Identify which cell holds the provided text, then report its (X, Y) central coordinate. 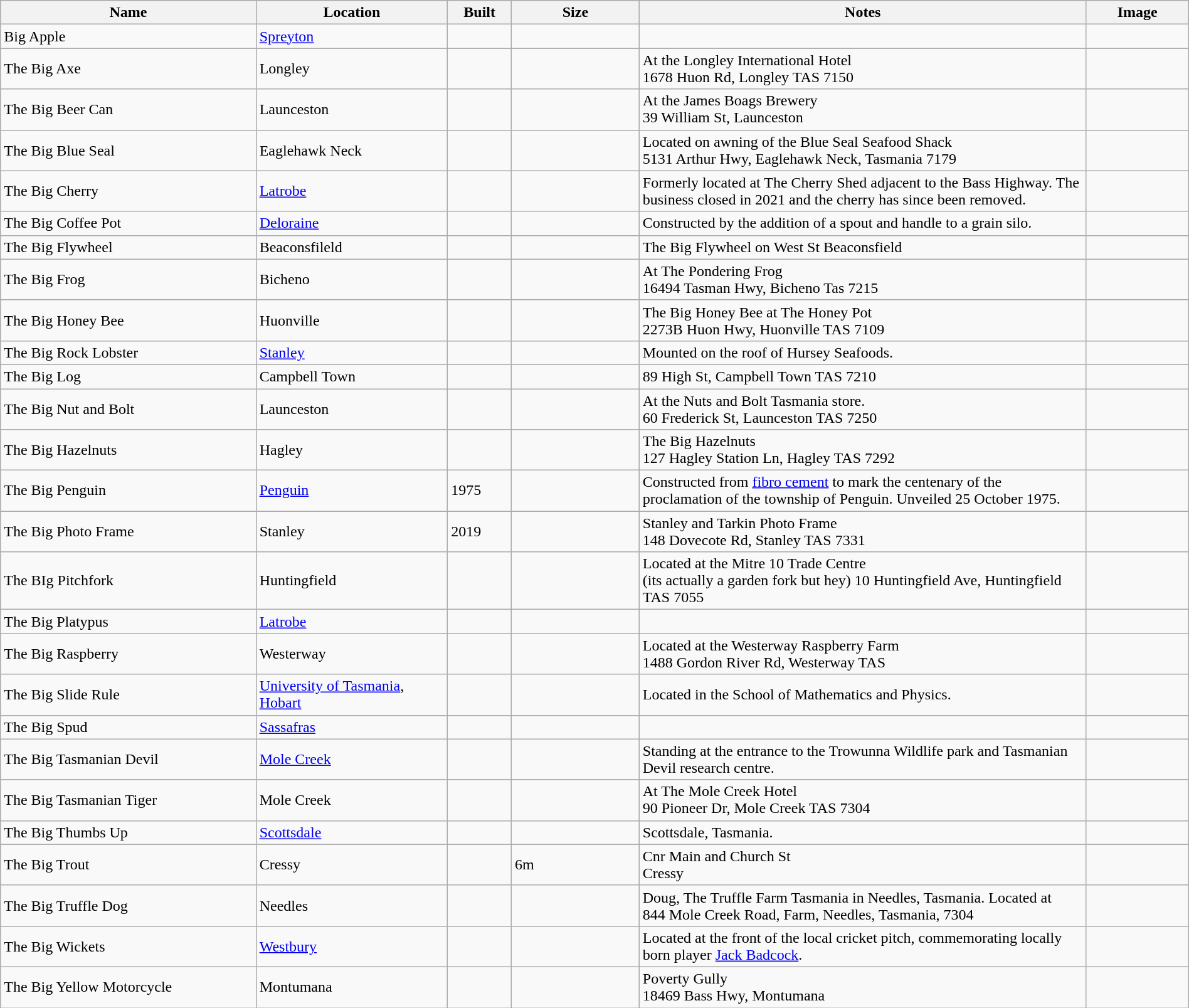
Westbury (352, 946)
The Big Penguin (128, 491)
The Big Honey Bee at The Honey Pot2273B Huon Hwy, Huonville TAS 7109 (863, 320)
6m (576, 864)
Scottsdale, Tasmania. (863, 832)
Doug, The Truffle Farm Tasmania in Needles, Tasmania. Located at844 Mole Creek Road, Farm, Needles, Tasmania, 7304 (863, 906)
The Big Blue Seal (128, 151)
1975 (480, 491)
Eaglehawk Neck (352, 151)
The Big Beer Can (128, 109)
Notes (863, 13)
The Big Frog (128, 280)
Poverty Gully18469 Bass Hwy, Montumana (863, 987)
Cressy (352, 864)
At The Pondering Frog16494 Tasman Hwy, Bicheno Tas 7215 (863, 280)
The Big Truffle Dog (128, 906)
Located at the Mitre 10 Trade Centre(its actually a garden fork but hey) 10 Huntingfield Ave, Huntingfield TAS 7055 (863, 581)
Montumana (352, 987)
The Big Trout (128, 864)
At the James Boags Brewery39 William St, Launceston (863, 109)
The Big Rock Lobster (128, 353)
Built (480, 13)
At the Nuts and Bolt Tasmania store.60 Frederick St, Launceston TAS 7250 (863, 409)
At The Mole Creek Hotel90 Pioneer Dr, Mole Creek TAS 7304 (863, 800)
The Big Flywheel (128, 247)
The Big Coffee Pot (128, 223)
Stanley and Tarkin Photo Frame148 Dovecote Rd, Stanley TAS 7331 (863, 532)
The Big Spud (128, 727)
Cnr Main and Church StCressy (863, 864)
2019 (480, 532)
Name (128, 13)
Longley (352, 69)
The Big Honey Bee (128, 320)
Westerway (352, 654)
Bicheno (352, 280)
Located at the Westerway Raspberry Farm1488 Gordon River Rd, Westerway TAS (863, 654)
Big Apple (128, 36)
The Big Cherry (128, 191)
University of Tasmania, Hobart (352, 695)
The Big Yellow Motorcycle (128, 987)
Campbell Town (352, 376)
The Big Slide Rule (128, 695)
Spreyton (352, 36)
At the Longley International Hotel1678 Huon Rd, Longley TAS 7150 (863, 69)
Huonville (352, 320)
Located in the School of Mathematics and Physics. (863, 695)
The Big Raspberry (128, 654)
Penguin (352, 491)
Constructed by the addition of a spout and handle to a grain silo. (863, 223)
The BIg Pitchfork (128, 581)
Standing at the entrance to the Trowunna Wildlife park and Tasmanian Devil research centre. (863, 759)
Constructed from fibro cement to mark the centenary of the proclamation of the township of Penguin. Unveiled 25 October 1975. (863, 491)
Deloraine (352, 223)
Needles (352, 906)
Size (576, 13)
The Big Tasmanian Devil (128, 759)
Located at the front of the local cricket pitch, commemorating locally born player Jack Badcock. (863, 946)
The Big Axe (128, 69)
Mounted on the roof of Hursey Seafoods. (863, 353)
Huntingfield (352, 581)
89 High St, Campbell Town TAS 7210 (863, 376)
Beaconsfileld (352, 247)
The Big Platypus (128, 622)
Located on awning of the Blue Seal Seafood Shack5131 Arthur Hwy, Eaglehawk Neck, Tasmania 7179 (863, 151)
The Big Flywheel on West St Beaconsfield (863, 247)
Sassafras (352, 727)
The Big Log (128, 376)
Hagley (352, 450)
The Big Photo Frame (128, 532)
Formerly located at The Cherry Shed adjacent to the Bass Highway. The business closed in 2021 and the cherry has since been removed. (863, 191)
The Big Hazelnuts (128, 450)
The Big Tasmanian Tiger (128, 800)
The Big Hazelnuts127 Hagley Station Ln, Hagley TAS 7292 (863, 450)
The Big Wickets (128, 946)
The Big Thumbs Up (128, 832)
The Big Nut and Bolt (128, 409)
Image (1138, 13)
Location (352, 13)
Scottsdale (352, 832)
